Search for the cell housing the specified text and yield its (X, Y) center coordinate. 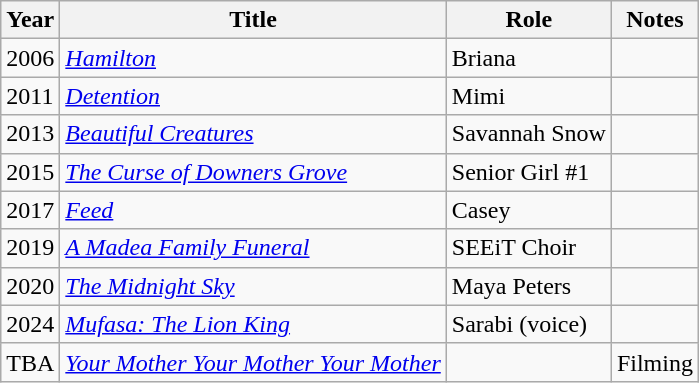
The Midnight Sky (253, 286)
Feed (253, 210)
Mimi (528, 96)
TBA (30, 362)
2020 (30, 286)
2017 (30, 210)
Year (30, 20)
2006 (30, 58)
Notes (654, 20)
A Madea Family Funeral (253, 248)
2011 (30, 96)
2013 (30, 134)
2024 (30, 324)
Filming (654, 362)
Savannah Snow (528, 134)
Detention (253, 96)
2015 (30, 172)
Title (253, 20)
Senior Girl #1 (528, 172)
Briana (528, 58)
Casey (528, 210)
2019 (30, 248)
Role (528, 20)
Beautiful Creatures (253, 134)
Maya Peters (528, 286)
Sarabi (voice) (528, 324)
Mufasa: The Lion King (253, 324)
The Curse of Downers Grove (253, 172)
SEEiT Choir (528, 248)
Hamilton (253, 58)
Your Mother Your Mother Your Mother (253, 362)
